Determine the [x, y] coordinate at the center of the cell enclosing the given text.  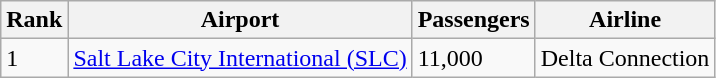
11,000 [474, 58]
Salt Lake City International (SLC) [240, 58]
Delta Connection [625, 58]
Rank [34, 20]
Airline [625, 20]
Airport [240, 20]
Passengers [474, 20]
1 [34, 58]
